Pinpoint the cell where the given text exists, returning its (X, Y) midpoint coordinate. 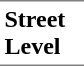
Street Level (42, 33)
